Capture the cell that displays the provided text and extract its [X, Y] central coordinate. 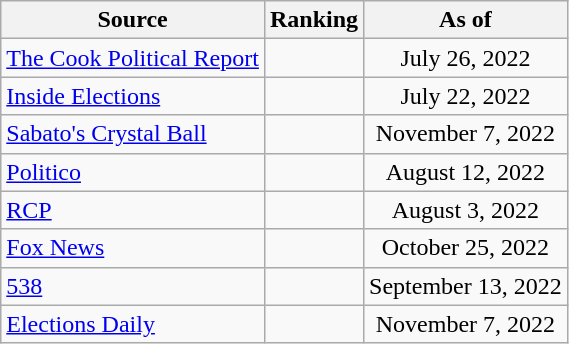
Politico [133, 172]
Inside Elections [133, 96]
Ranking [314, 20]
October 25, 2022 [466, 248]
Sabato's Crystal Ball [133, 134]
August 12, 2022 [466, 172]
July 22, 2022 [466, 96]
August 3, 2022 [466, 210]
538 [133, 286]
Fox News [133, 248]
July 26, 2022 [466, 58]
Elections Daily [133, 324]
September 13, 2022 [466, 286]
As of [466, 20]
The Cook Political Report [133, 58]
Source [133, 20]
RCP [133, 210]
